Extract the [X, Y] coordinate from the center of the cell holding the provided text.  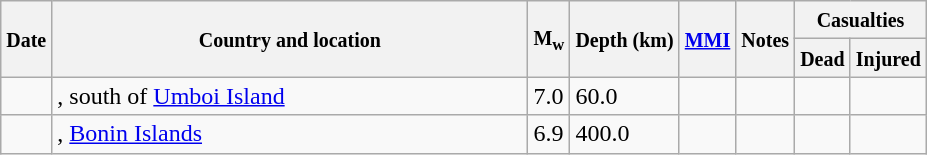
7.0 [549, 96]
Injured [888, 58]
Country and location [290, 39]
Notes [766, 39]
Dead [823, 58]
60.0 [624, 96]
, Bonin Islands [290, 134]
MMI [708, 39]
Casualties [861, 20]
, south of Umboi Island [290, 96]
Date [26, 39]
Depth (km) [624, 39]
Mw [549, 39]
400.0 [624, 134]
6.9 [549, 134]
